Capture the cell that displays the provided text and extract its [x, y] central coordinate. 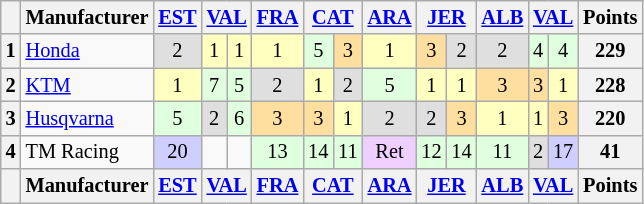
12 [431, 152]
Husqvarna [88, 118]
220 [610, 118]
41 [610, 152]
Ret [390, 152]
20 [177, 152]
17 [563, 152]
228 [610, 85]
7 [214, 85]
Honda [88, 51]
13 [278, 152]
TM Racing [88, 152]
229 [610, 51]
6 [240, 118]
KTM [88, 85]
